Identify which cell holds the provided text, then report its [X, Y] central coordinate. 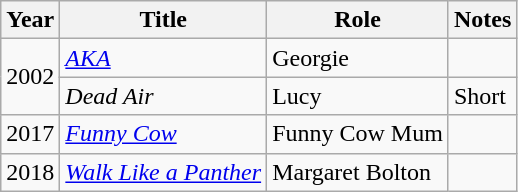
Year [30, 20]
Title [164, 20]
Funny Cow Mum [358, 134]
2002 [30, 77]
Georgie [358, 58]
Role [358, 20]
Margaret Bolton [358, 172]
Notes [482, 20]
Funny Cow [164, 134]
Lucy [358, 96]
Walk Like a Panther [164, 172]
Dead Air [164, 96]
2018 [30, 172]
AKA [164, 58]
Short [482, 96]
2017 [30, 134]
